Extract the [X, Y] coordinate from the center of the cell holding the provided text.  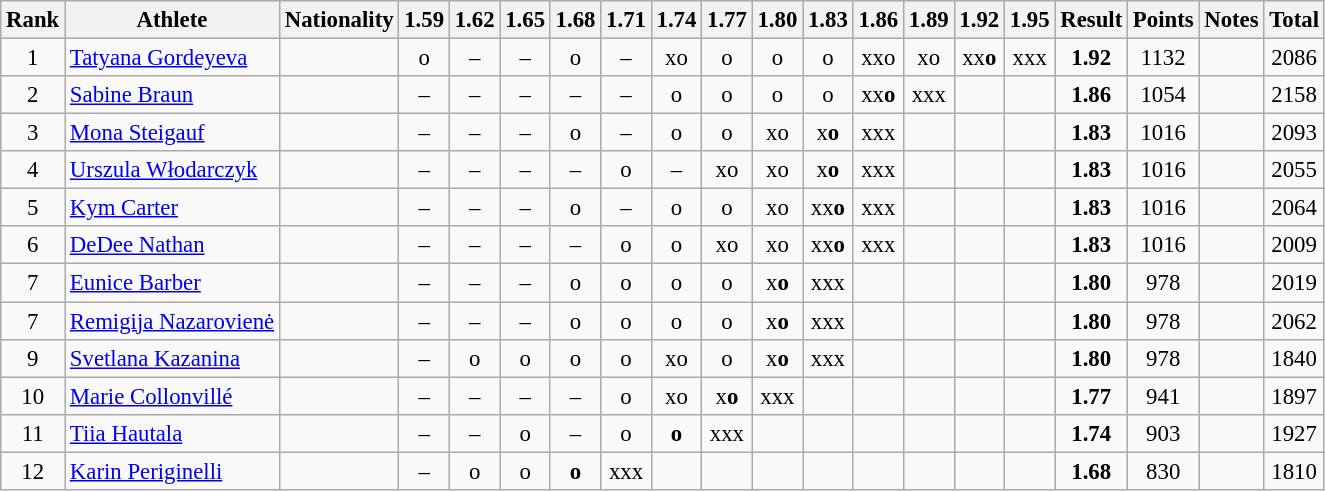
4 [33, 170]
1.71 [626, 20]
Karin Periginelli [172, 471]
Tiia Hautala [172, 433]
1 [33, 58]
1.95 [1029, 20]
2019 [1294, 283]
1.89 [929, 20]
2055 [1294, 170]
2 [33, 95]
1.59 [424, 20]
2009 [1294, 245]
2158 [1294, 95]
11 [33, 433]
5 [33, 208]
830 [1164, 471]
Remigija Nazarovienė [172, 321]
1927 [1294, 433]
9 [33, 358]
DeDee Nathan [172, 245]
1840 [1294, 358]
1054 [1164, 95]
Total [1294, 20]
Eunice Barber [172, 283]
Tatyana Gordeyeva [172, 58]
1897 [1294, 396]
1.65 [525, 20]
Result [1092, 20]
Points [1164, 20]
6 [33, 245]
1810 [1294, 471]
10 [33, 396]
903 [1164, 433]
Rank [33, 20]
2093 [1294, 133]
3 [33, 133]
Mona Steigauf [172, 133]
Notes [1232, 20]
Sabine Braun [172, 95]
2062 [1294, 321]
Athlete [172, 20]
2086 [1294, 58]
941 [1164, 396]
Nationality [338, 20]
Marie Collonvillé [172, 396]
Kym Carter [172, 208]
1132 [1164, 58]
2064 [1294, 208]
1.62 [474, 20]
Urszula Włodarczyk [172, 170]
12 [33, 471]
Svetlana Kazanina [172, 358]
